Scan for the cell matching the given text and deliver its (x, y) coordinate at center. 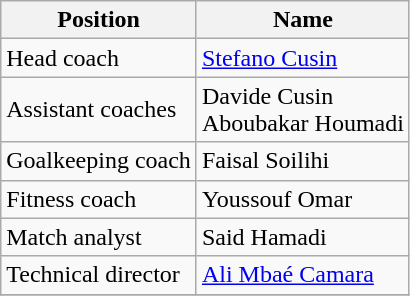
Youssouf Omar (302, 199)
Fitness coach (99, 199)
Technical director (99, 275)
Ali Mbaé Camara (302, 275)
Stefano Cusin (302, 58)
Name (302, 20)
Assistant coaches (99, 110)
Said Hamadi (302, 237)
Faisal Soilihi (302, 161)
Position (99, 20)
Davide Cusin Aboubakar Houmadi (302, 110)
Goalkeeping coach (99, 161)
Head coach (99, 58)
Match analyst (99, 237)
